Determine the [x, y] coordinate at the center of the cell enclosing the given text.  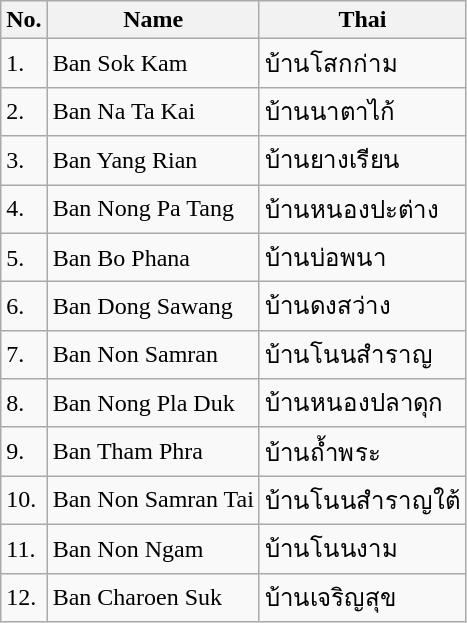
Ban Dong Sawang [153, 306]
บ้านยางเรียน [362, 160]
12. [24, 598]
บ้านนาตาไก้ [362, 112]
5. [24, 258]
3. [24, 160]
Ban Non Samran Tai [153, 500]
บ้านหนองปะต่าง [362, 208]
บ้านบ่อพนา [362, 258]
9. [24, 452]
Ban Non Samran [153, 354]
บ้านโนนสำราญใต้ [362, 500]
7. [24, 354]
1. [24, 64]
บ้านหนองปลาดุก [362, 404]
Ban Charoen Suk [153, 598]
Ban Na Ta Kai [153, 112]
8. [24, 404]
11. [24, 548]
4. [24, 208]
บ้านโนนงาม [362, 548]
No. [24, 20]
Ban Yang Rian [153, 160]
Ban Non Ngam [153, 548]
Ban Nong Pla Duk [153, 404]
10. [24, 500]
Ban Tham Phra [153, 452]
Thai [362, 20]
Ban Bo Phana [153, 258]
6. [24, 306]
บ้านถ้ำพระ [362, 452]
Name [153, 20]
บ้านโสกก่าม [362, 64]
2. [24, 112]
Ban Sok Kam [153, 64]
บ้านดงสว่าง [362, 306]
Ban Nong Pa Tang [153, 208]
บ้านเจริญสุข [362, 598]
บ้านโนนสำราญ [362, 354]
